From the cell containing the given text, extract its center point as (x, y) coordinate. 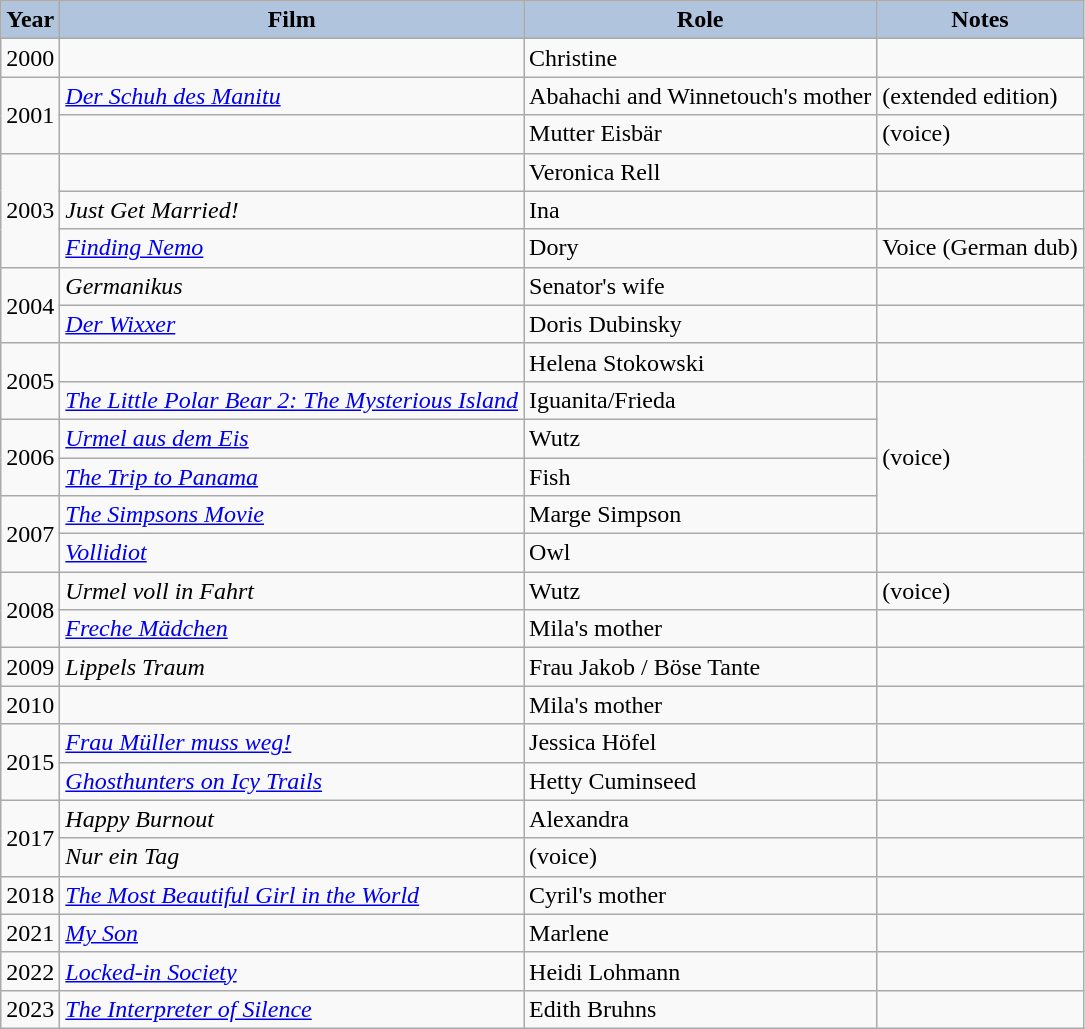
Frau Jakob / Böse Tante (700, 667)
Hetty Cuminseed (700, 781)
Marge Simpson (700, 515)
Jessica Höfel (700, 743)
Finding Nemo (292, 248)
2021 (30, 933)
Just Get Married! (292, 210)
2000 (30, 58)
The Interpreter of Silence (292, 1009)
Urmel aus dem Eis (292, 438)
The Most Beautiful Girl in the World (292, 895)
Der Schuh des Manitu (292, 96)
2007 (30, 534)
Alexandra (700, 819)
2004 (30, 305)
Lippels Traum (292, 667)
Marlene (700, 933)
Fish (700, 477)
2001 (30, 115)
The Little Polar Bear 2: The Mysterious Island (292, 400)
Der Wixxer (292, 324)
Edith Bruhns (700, 1009)
2005 (30, 381)
Mutter Eisbär (700, 134)
2003 (30, 210)
Veronica Rell (700, 172)
Dory (700, 248)
Ina (700, 210)
Frau Müller muss weg! (292, 743)
2008 (30, 610)
Germanikus (292, 286)
Role (700, 20)
Senator's wife (700, 286)
2018 (30, 895)
My Son (292, 933)
2015 (30, 762)
2022 (30, 971)
2009 (30, 667)
Helena Stokowski (700, 362)
Notes (980, 20)
Urmel voll in Fahrt (292, 591)
Film (292, 20)
Vollidiot (292, 553)
Iguanita/Frieda (700, 400)
Freche Mädchen (292, 629)
2010 (30, 705)
2017 (30, 838)
Christine (700, 58)
Abahachi and Winnetouch's mother (700, 96)
Year (30, 20)
2006 (30, 457)
Ghosthunters on Icy Trails (292, 781)
(extended edition) (980, 96)
Happy Burnout (292, 819)
The Trip to Panama (292, 477)
Cyril's mother (700, 895)
Locked-in Society (292, 971)
Nur ein Tag (292, 857)
Heidi Lohmann (700, 971)
The Simpsons Movie (292, 515)
Voice (German dub) (980, 248)
Owl (700, 553)
Doris Dubinsky (700, 324)
2023 (30, 1009)
